Scan for the cell matching the given text and deliver its (X, Y) coordinate at center. 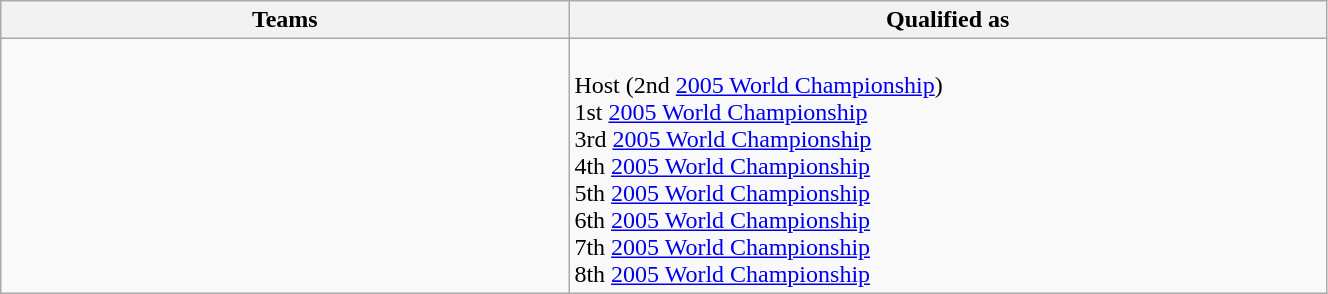
Qualified as (948, 20)
Teams (285, 20)
